Determine the [x, y] coordinate at the center of the cell enclosing the given text.  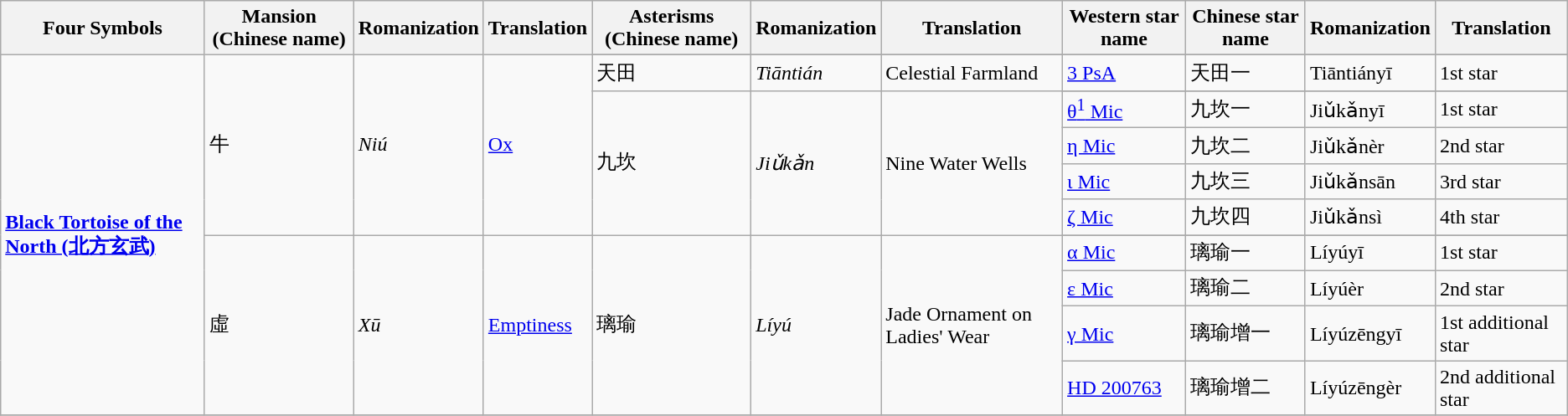
γ Mic [1124, 333]
九坎 [672, 162]
Nine Water Wells [972, 162]
虛 [279, 325]
Western star name [1124, 28]
Jiǔkǎnsān [1370, 181]
九坎一 [1245, 109]
Asterisms (Chinese name) [672, 28]
Jiǔkǎnèr [1370, 146]
璃瑜增二 [1245, 388]
Chinese star name [1245, 28]
Emptiness [538, 325]
α Mic [1124, 253]
璃瑜二 [1245, 288]
Black Tortoise of the North (北方玄武) [102, 235]
Jiǔkǎnyī [1370, 109]
3 PsA [1124, 74]
天田一 [1245, 74]
Líyúyī [1370, 253]
Niú [419, 146]
Tiāntián [816, 74]
Tiāntiányī [1370, 74]
天田 [672, 74]
1st additional star [1501, 333]
θ1 Mic [1124, 109]
璃瑜增一 [1245, 333]
Jade Ornament on Ladies' Wear [972, 325]
Mansion (Chinese name) [279, 28]
Líyúèr [1370, 288]
ε Mic [1124, 288]
Xū [419, 325]
Líyú [816, 325]
九坎四 [1245, 218]
4th star [1501, 218]
牛 [279, 146]
Four Symbols [102, 28]
Líyúzēngèr [1370, 388]
璃瑜 [672, 325]
九坎二 [1245, 146]
3rd star [1501, 181]
Jiǔkǎn [816, 162]
η Mic [1124, 146]
九坎三 [1245, 181]
ζ Mic [1124, 218]
HD 200763 [1124, 388]
Celestial Farmland [972, 74]
ι Mic [1124, 181]
Ox [538, 146]
Jiǔkǎnsì [1370, 218]
Líyúzēngyī [1370, 333]
2nd additional star [1501, 388]
璃瑜一 [1245, 253]
